Locate the cell with the specified text and output its (x, y) center coordinate. 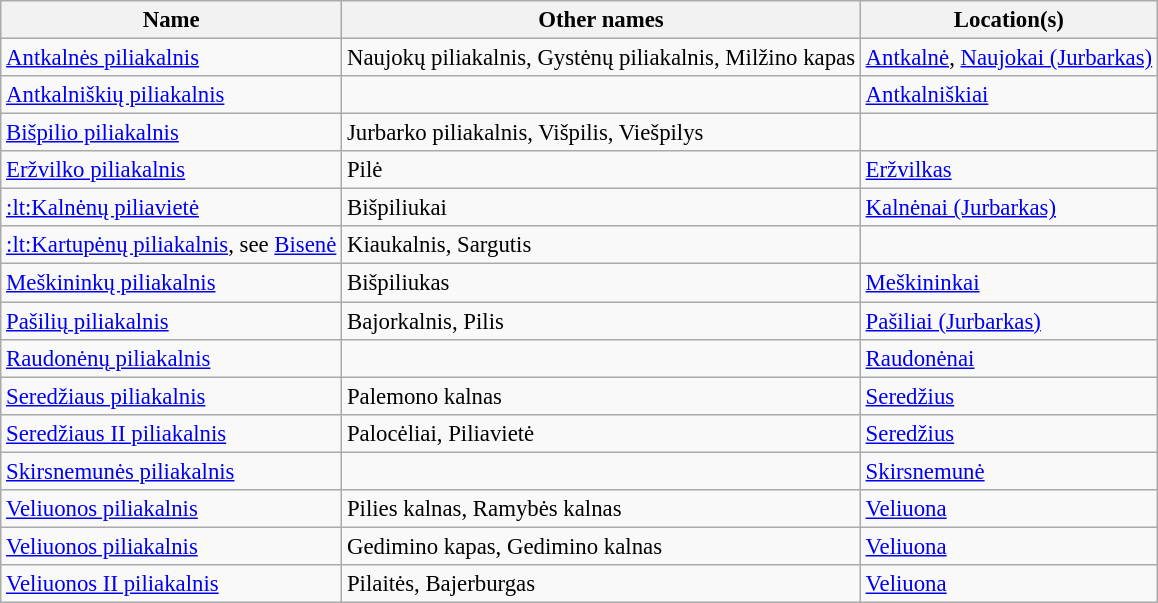
Seredžiaus piliakalnis (172, 396)
Palemono kalnas (602, 396)
Gedimino kapas, Gedimino kalnas (602, 546)
Veliuonos II piliakalnis (172, 584)
Bišpiliukas (602, 283)
Bišpilio piliakalnis (172, 133)
Eržvilko piliakalnis (172, 170)
:lt:Kalnėnų piliavietė (172, 208)
Skirsnemunės piliakalnis (172, 471)
Raudonėnų piliakalnis (172, 358)
Meškininkų piliakalnis (172, 283)
Skirsnemunė (1008, 471)
Pilė (602, 170)
Pilaitės, Bajerburgas (602, 584)
Antkalniškių piliakalnis (172, 95)
Pilies kalnas, Ramybės kalnas (602, 509)
Antkalniškiai (1008, 95)
:lt:Kartupėnų piliakalnis, see Bisenė (172, 245)
Bišpiliukai (602, 208)
Meškininkai (1008, 283)
Bajorkalnis, Pilis (602, 321)
Palocėliai, Piliavietė (602, 433)
Raudonėnai (1008, 358)
Kalnėnai (Jurbarkas) (1008, 208)
Pašilių piliakalnis (172, 321)
Other names (602, 20)
Jurbarko piliakalnis, Višpilis, Viešpilys (602, 133)
Eržvilkas (1008, 170)
Seredžiaus II piliakalnis (172, 433)
Name (172, 20)
Location(s) (1008, 20)
Kiaukalnis, Sargutis (602, 245)
Naujokų piliakalnis, Gystėnų piliakalnis, Milžino kapas (602, 58)
Antkalnės piliakalnis (172, 58)
Pašiliai (Jurbarkas) (1008, 321)
Antkalnė, Naujokai (Jurbarkas) (1008, 58)
